Search for the cell housing the specified text and yield its [X, Y] center coordinate. 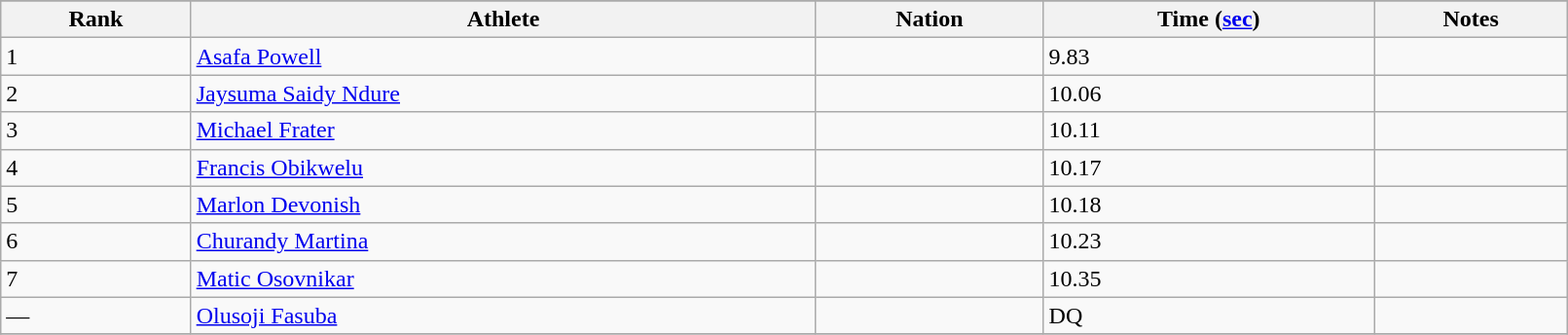
Olusoji Fasuba [503, 316]
Francis Obikwelu [503, 167]
10.23 [1209, 242]
10.18 [1209, 205]
— [95, 316]
Jaysuma Saidy Ndure [503, 93]
6 [95, 242]
Michael Frater [503, 130]
2 [95, 93]
Time (sec) [1209, 19]
3 [95, 130]
Athlete [503, 19]
Matic Osovnikar [503, 279]
DQ [1209, 316]
10.35 [1209, 279]
4 [95, 167]
10.06 [1209, 93]
1 [95, 56]
Asafa Powell [503, 56]
7 [95, 279]
10.17 [1209, 167]
5 [95, 205]
Churandy Martina [503, 242]
9.83 [1209, 56]
Rank [95, 19]
10.11 [1209, 130]
Marlon Devonish [503, 205]
Notes [1472, 19]
Nation [930, 19]
